Output the [X, Y] coordinate of the center of the cell containing the given text.  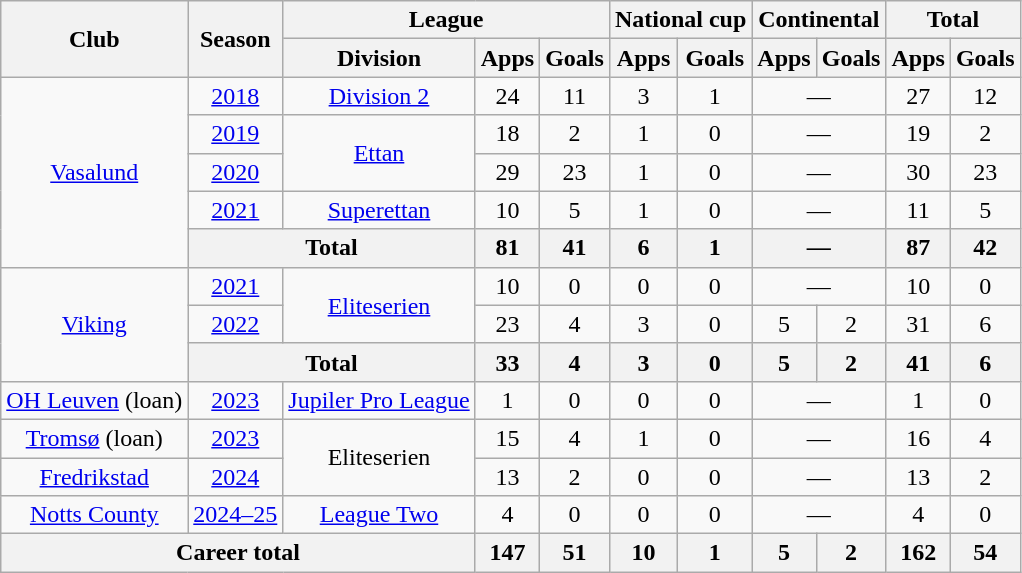
81 [507, 248]
Jupiler Pro League [379, 400]
League [446, 20]
2018 [236, 96]
18 [507, 134]
42 [985, 248]
Notts County [94, 515]
Club [94, 39]
2022 [236, 324]
2019 [236, 134]
51 [575, 553]
Division 2 [379, 96]
12 [985, 96]
54 [985, 553]
27 [918, 96]
Ettan [379, 153]
Superettan [379, 210]
29 [507, 172]
OH Leuven (loan) [94, 400]
League Two [379, 515]
87 [918, 248]
15 [507, 438]
Viking [94, 324]
Continental [819, 20]
2024 [236, 477]
31 [918, 324]
Career total [238, 553]
Season [236, 39]
Fredrikstad [94, 477]
Division [379, 58]
33 [507, 362]
30 [918, 172]
24 [507, 96]
19 [918, 134]
Vasalund [94, 172]
2024–25 [236, 515]
16 [918, 438]
147 [507, 553]
2020 [236, 172]
Tromsø (loan) [94, 438]
162 [918, 553]
National cup [680, 20]
